Identify which cell holds the provided text, then report its (X, Y) central coordinate. 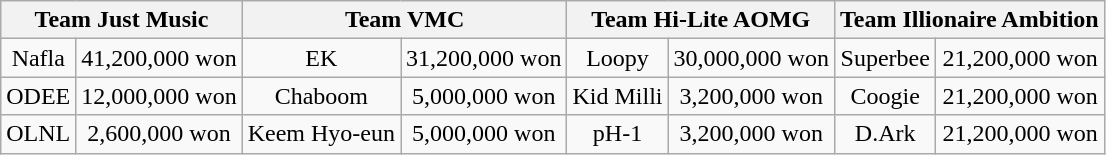
ODEE (38, 96)
41,200,000 won (159, 58)
2,600,000 won (159, 134)
Coogie (884, 96)
Team Illionaire Ambition (969, 20)
Keem Hyo-eun (321, 134)
30,000,000 won (751, 58)
Team Hi-Lite AOMG (700, 20)
pH-1 (618, 134)
Superbee (884, 58)
EK (321, 58)
12,000,000 won (159, 96)
D.Ark (884, 134)
31,200,000 won (484, 58)
Chaboom (321, 96)
Loopy (618, 58)
Kid Milli (618, 96)
Nafla (38, 58)
Team VMC (404, 20)
Team Just Music (122, 20)
OLNL (38, 134)
